Provide the [X, Y] coordinate of the cell's center where the given text is located.  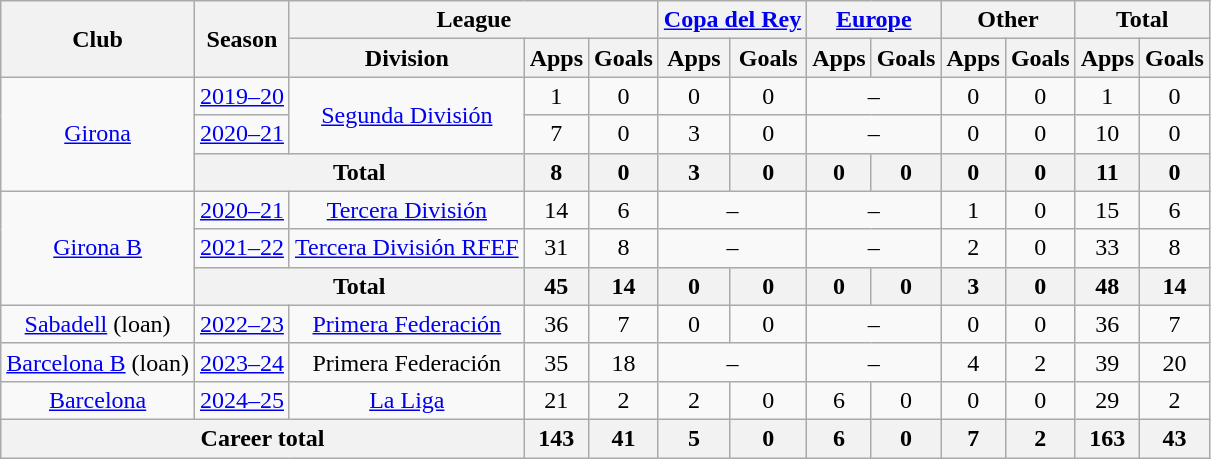
Barcelona [98, 400]
Girona B [98, 248]
Tercera División [406, 210]
45 [556, 286]
11 [1107, 172]
4 [973, 362]
Tercera División RFEF [406, 248]
48 [1107, 286]
Copa del Rey [732, 20]
Division [406, 58]
41 [624, 438]
2023–24 [242, 362]
39 [1107, 362]
Career total [262, 438]
Club [98, 39]
League [474, 20]
20 [1175, 362]
2022–23 [242, 324]
La Liga [406, 400]
43 [1175, 438]
163 [1107, 438]
143 [556, 438]
10 [1107, 134]
5 [694, 438]
2024–25 [242, 400]
Sabadell (loan) [98, 324]
Season [242, 39]
21 [556, 400]
Segunda División [406, 115]
35 [556, 362]
Barcelona B (loan) [98, 362]
Other [1008, 20]
18 [624, 362]
29 [1107, 400]
15 [1107, 210]
33 [1107, 248]
2021–22 [242, 248]
Europe [874, 20]
31 [556, 248]
Girona [98, 134]
2019–20 [242, 96]
